Return the [X, Y] coordinate for the center point of the cell that contains the specified text.  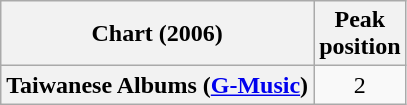
2 [360, 85]
Taiwanese Albums (G-Music) [158, 85]
Peakposition [360, 34]
Chart (2006) [158, 34]
